Provide the (x, y) coordinate of the cell's center where the given text is located.  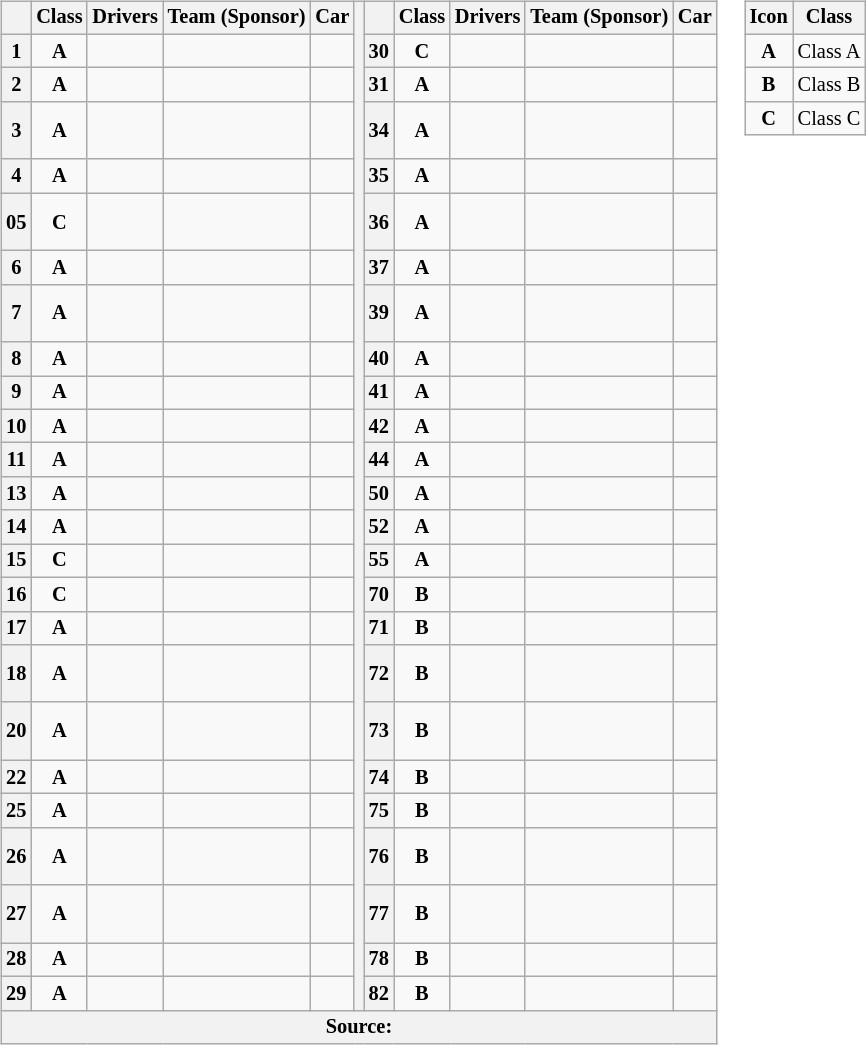
34 (379, 131)
Icon (769, 18)
Class C (830, 119)
4 (16, 176)
36 (379, 222)
25 (16, 811)
30 (379, 51)
22 (16, 777)
82 (379, 993)
18 (16, 674)
76 (379, 856)
44 (379, 460)
1 (16, 51)
28 (16, 960)
37 (379, 268)
52 (379, 527)
71 (379, 628)
14 (16, 527)
55 (379, 561)
39 (379, 313)
78 (379, 960)
8 (16, 359)
Class A (830, 51)
10 (16, 426)
05 (16, 222)
74 (379, 777)
42 (379, 426)
11 (16, 460)
3 (16, 131)
73 (379, 731)
70 (379, 594)
41 (379, 393)
Source: (358, 1027)
29 (16, 993)
9 (16, 393)
35 (379, 176)
40 (379, 359)
27 (16, 914)
50 (379, 494)
31 (379, 85)
15 (16, 561)
26 (16, 856)
16 (16, 594)
Class B (830, 85)
2 (16, 85)
77 (379, 914)
75 (379, 811)
17 (16, 628)
7 (16, 313)
20 (16, 731)
13 (16, 494)
6 (16, 268)
72 (379, 674)
